Return the (x, y) coordinate for the center point of the cell that contains the specified text.  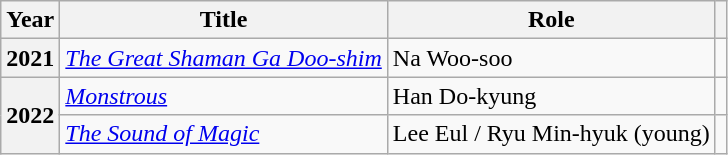
Lee Eul / Ryu Min-hyuk (young) (551, 134)
Role (551, 20)
2022 (30, 115)
Na Woo-soo (551, 58)
The Great Shaman Ga Doo-shim (224, 58)
Year (30, 20)
Title (224, 20)
2021 (30, 58)
The Sound of Magic (224, 134)
Han Do-kyung (551, 96)
Monstrous (224, 96)
